Scan for the cell matching the given text and deliver its [x, y] coordinate at center. 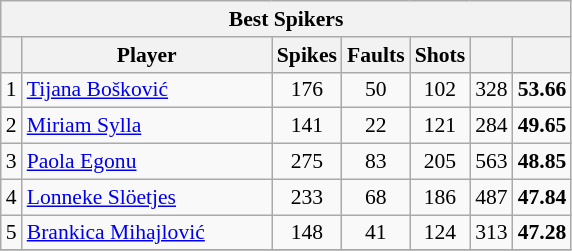
328 [492, 90]
4 [12, 197]
141 [307, 126]
121 [440, 126]
48.85 [542, 162]
83 [376, 162]
205 [440, 162]
233 [307, 197]
49.65 [542, 126]
Spikes [307, 55]
Player [147, 55]
Shots [440, 55]
2 [12, 126]
124 [440, 233]
22 [376, 126]
5 [12, 233]
53.66 [542, 90]
Lonneke Slöetjes [147, 197]
102 [440, 90]
Miriam Sylla [147, 126]
186 [440, 197]
50 [376, 90]
68 [376, 197]
1 [12, 90]
47.28 [542, 233]
275 [307, 162]
Best Spikers [286, 19]
Paola Egonu [147, 162]
Tijana Bošković [147, 90]
313 [492, 233]
176 [307, 90]
41 [376, 233]
Faults [376, 55]
487 [492, 197]
563 [492, 162]
284 [492, 126]
47.84 [542, 197]
148 [307, 233]
3 [12, 162]
Brankica Mihajlović [147, 233]
